Scan for the cell matching the given text and deliver its (x, y) coordinate at center. 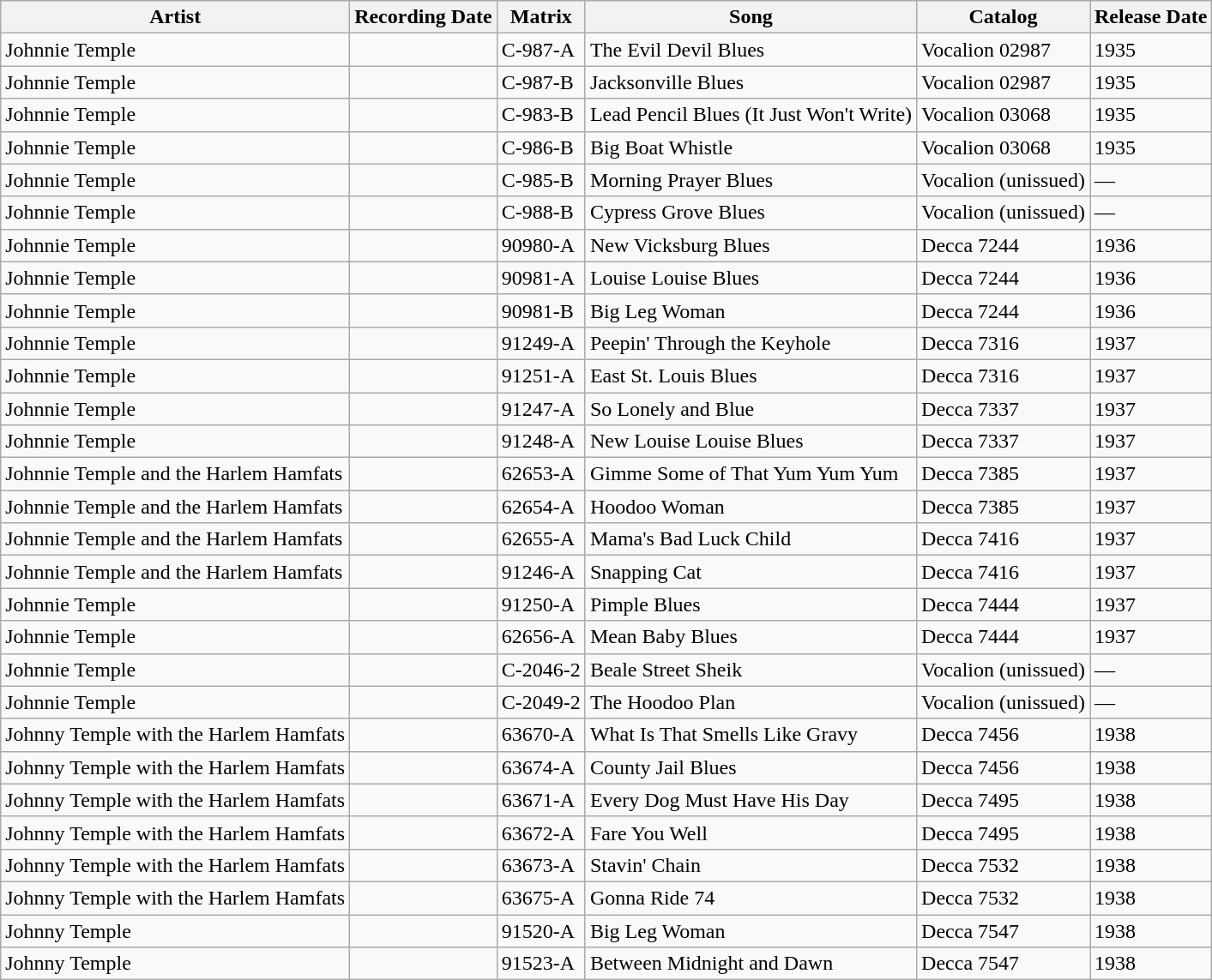
91246-A (540, 572)
Recording Date (424, 17)
63674-A (540, 767)
Every Dog Must Have His Day (751, 800)
Release Date (1150, 17)
91248-A (540, 442)
Pimple Blues (751, 604)
C-988-B (540, 213)
62653-A (540, 474)
63673-A (540, 865)
Song (751, 17)
Mama's Bad Luck Child (751, 539)
C-985-B (540, 180)
90981-B (540, 310)
91520-A (540, 930)
The Hoodoo Plan (751, 702)
63672-A (540, 833)
Big Boat Whistle (751, 147)
C-986-B (540, 147)
91523-A (540, 964)
91250-A (540, 604)
63675-A (540, 898)
C-987-B (540, 82)
So Lonely and Blue (751, 409)
Matrix (540, 17)
90980-A (540, 245)
East St. Louis Blues (751, 376)
Catalog (1004, 17)
Beale Street Sheik (751, 670)
Lead Pencil Blues (It Just Won't Write) (751, 115)
C-2046-2 (540, 670)
New Vicksburg Blues (751, 245)
91249-A (540, 343)
New Louise Louise Blues (751, 442)
C-2049-2 (540, 702)
Hoodoo Woman (751, 507)
Peepin' Through the Keyhole (751, 343)
Mean Baby Blues (751, 637)
Louise Louise Blues (751, 278)
Between Midnight and Dawn (751, 964)
The Evil Devil Blues (751, 50)
Cypress Grove Blues (751, 213)
Fare You Well (751, 833)
Snapping Cat (751, 572)
91247-A (540, 409)
62656-A (540, 637)
County Jail Blues (751, 767)
63671-A (540, 800)
63670-A (540, 735)
What Is That Smells Like Gravy (751, 735)
Artist (175, 17)
62655-A (540, 539)
90981-A (540, 278)
Stavin' Chain (751, 865)
Gimme Some of That Yum Yum Yum (751, 474)
Gonna Ride 74 (751, 898)
Morning Prayer Blues (751, 180)
62654-A (540, 507)
C-983-B (540, 115)
C-987-A (540, 50)
Jacksonville Blues (751, 82)
91251-A (540, 376)
